From the cell containing the given text, extract its center point as (x, y) coordinate. 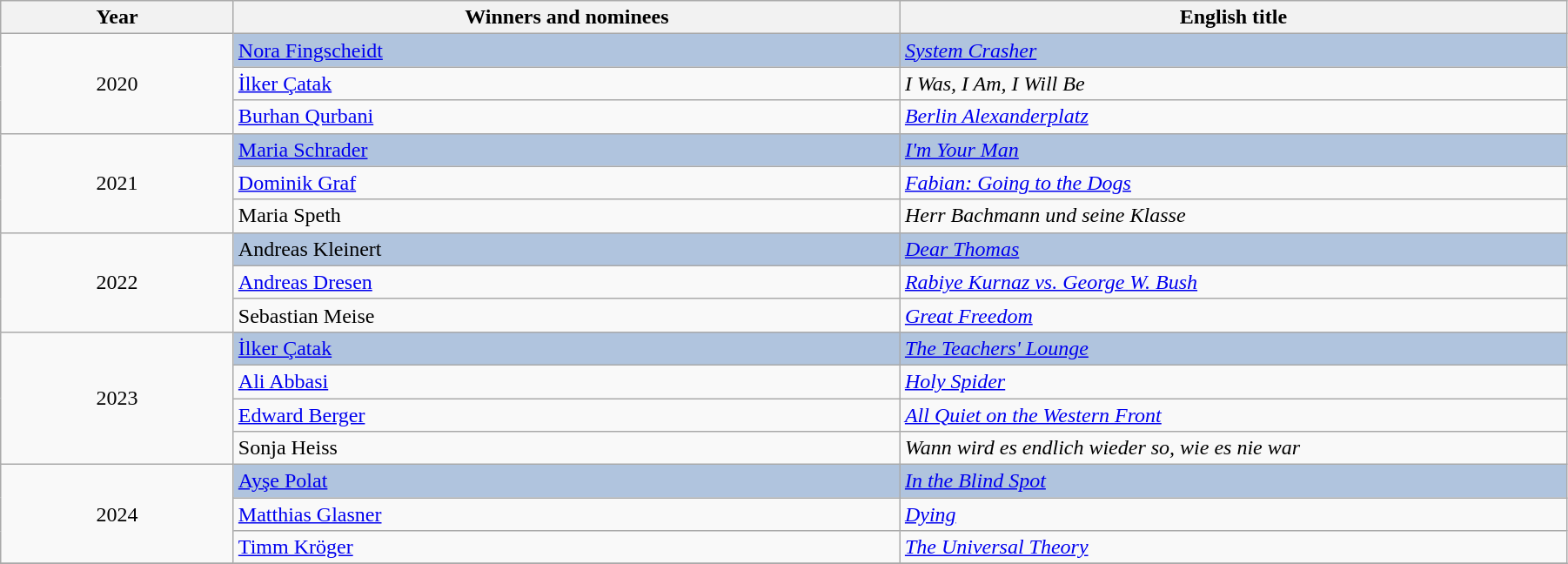
Wann wird es endlich wieder so, wie es nie war (1233, 448)
Sebastian Meise (566, 315)
In the Blind Spot (1233, 481)
2022 (117, 282)
Nora Fingscheidt (566, 50)
I Was, I Am, I Will Be (1233, 84)
Timm Kröger (566, 547)
Andreas Dresen (566, 282)
Winners and nominees (566, 17)
The Universal Theory (1233, 547)
Fabian: Going to the Dogs (1233, 183)
Berlin Alexanderplatz (1233, 117)
Dear Thomas (1233, 249)
2021 (117, 183)
Maria Schrader (566, 150)
The Teachers' Lounge (1233, 348)
Maria Speth (566, 216)
Holy Spider (1233, 381)
Great Freedom (1233, 315)
English title (1233, 17)
Burhan Qurbani (566, 117)
I'm Your Man (1233, 150)
System Crasher (1233, 50)
Ali Abbasi (566, 381)
Dying (1233, 514)
Year (117, 17)
Matthias Glasner (566, 514)
Herr Bachmann und seine Klasse (1233, 216)
All Quiet on the Western Front (1233, 415)
2024 (117, 514)
2023 (117, 398)
Ayşe Polat (566, 481)
Dominik Graf (566, 183)
Rabiye Kurnaz vs. George W. Bush (1233, 282)
Sonja Heiss (566, 448)
Edward Berger (566, 415)
Andreas Kleinert (566, 249)
2020 (117, 84)
